Return the (x, y) coordinate for the center point of the cell that contains the specified text.  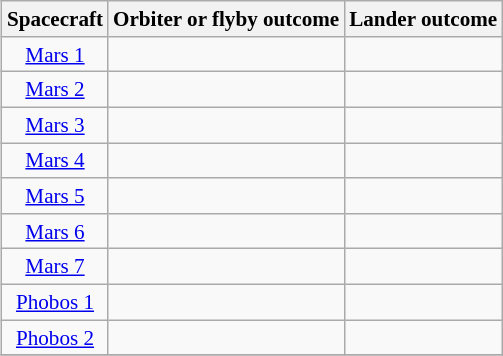
Lander outcome (423, 18)
Mars 5 (55, 196)
Orbiter or flyby outcome (226, 18)
Mars 4 (55, 160)
Phobos 2 (55, 338)
Mars 7 (55, 266)
Mars 1 (55, 54)
Spacecraft (55, 18)
Mars 6 (55, 230)
Mars 2 (55, 90)
Mars 3 (55, 124)
Phobos 1 (55, 302)
